Return [x, y] of the center of cell containing provided text 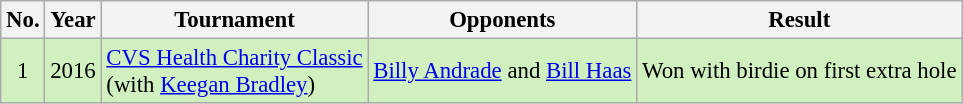
1 [23, 72]
CVS Health Charity Classic(with Keegan Bradley) [234, 72]
No. [23, 20]
2016 [73, 72]
Year [73, 20]
Opponents [502, 20]
Won with birdie on first extra hole [800, 72]
Tournament [234, 20]
Billy Andrade and Bill Haas [502, 72]
Result [800, 20]
